Determine the (x, y) coordinate at the center of the cell enclosing the given text.  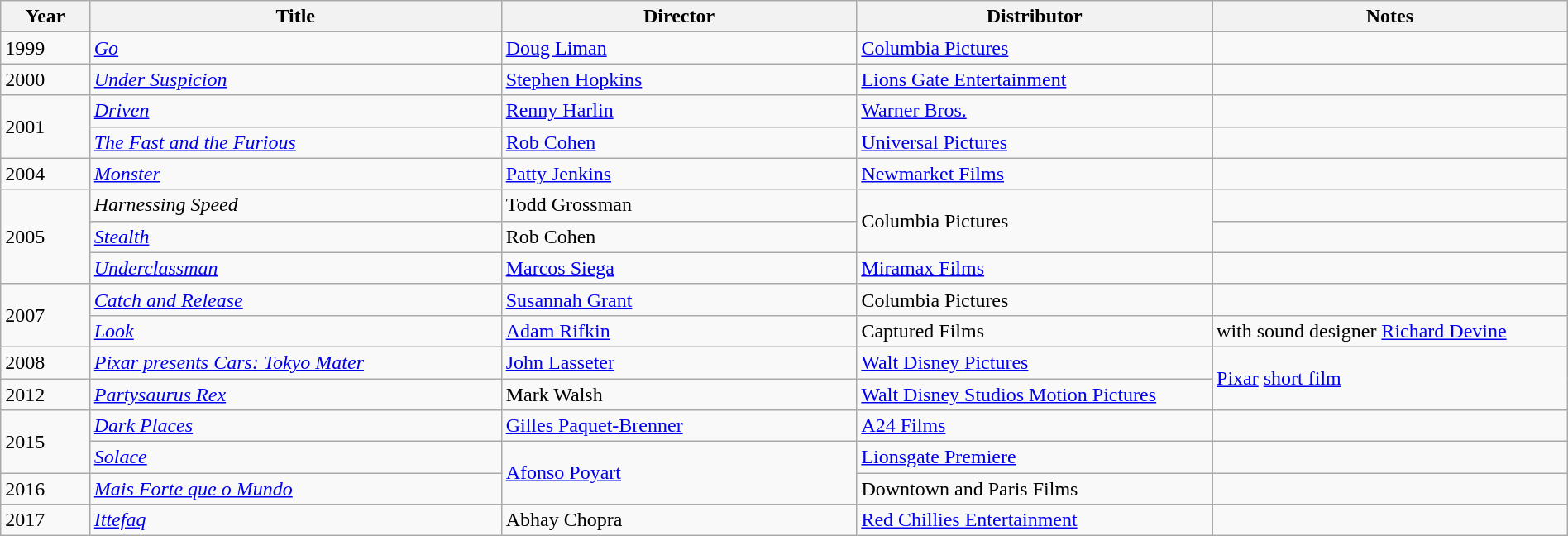
2012 (45, 395)
Adam Rifkin (679, 331)
Renny Harlin (679, 111)
Stealth (295, 237)
Underclassman (295, 268)
Under Suspicion (295, 79)
Title (295, 17)
Ittefaq (295, 520)
Notes (1390, 17)
2016 (45, 489)
Director (679, 17)
Downtown and Paris Films (1035, 489)
Mais Forte que o Mundo (295, 489)
Solace (295, 457)
Monster (295, 174)
Walt Disney Studios Motion Pictures (1035, 395)
Dark Places (295, 426)
Newmarket Films (1035, 174)
Universal Pictures (1035, 142)
Susannah Grant (679, 299)
Year (45, 17)
2001 (45, 127)
Red Chillies Entertainment (1035, 520)
Afonso Poyart (679, 473)
2005 (45, 237)
Marcos Siega (679, 268)
2015 (45, 442)
2017 (45, 520)
Catch and Release (295, 299)
A24 Films (1035, 426)
Patty Jenkins (679, 174)
Doug Liman (679, 48)
Look (295, 331)
Partysaurus Rex (295, 395)
Mark Walsh (679, 395)
Stephen Hopkins (679, 79)
Warner Bros. (1035, 111)
2000 (45, 79)
with sound designer Richard Devine (1390, 331)
1999 (45, 48)
Abhay Chopra (679, 520)
Pixar presents Cars: Tokyo Mater (295, 362)
Driven (295, 111)
Go (295, 48)
Gilles Paquet-Brenner (679, 426)
2008 (45, 362)
2004 (45, 174)
Pixar short film (1390, 378)
2007 (45, 315)
Miramax Films (1035, 268)
Distributor (1035, 17)
Walt Disney Pictures (1035, 362)
Lionsgate Premiere (1035, 457)
Lions Gate Entertainment (1035, 79)
Harnessing Speed (295, 205)
Captured Films (1035, 331)
John Lasseter (679, 362)
The Fast and the Furious (295, 142)
Todd Grossman (679, 205)
